Locate the cell with the specified text and output its (X, Y) center coordinate. 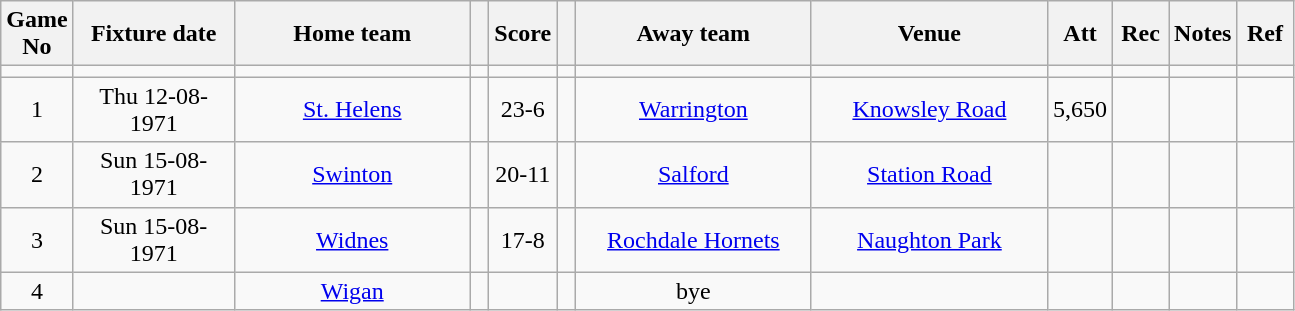
1 (37, 110)
Att (1080, 34)
St. Helens (352, 110)
bye (693, 291)
Ref (1265, 34)
Thu 12-08-1971 (154, 110)
Notes (1203, 34)
3 (37, 240)
Rec (1141, 34)
Score (523, 34)
Widnes (352, 240)
Home team (352, 34)
Rochdale Hornets (693, 240)
Swinton (352, 174)
4 (37, 291)
5,650 (1080, 110)
Warrington (693, 110)
2 (37, 174)
Venue (929, 34)
Away team (693, 34)
17-8 (523, 240)
23-6 (523, 110)
Fixture date (154, 34)
Station Road (929, 174)
20-11 (523, 174)
Wigan (352, 291)
Salford (693, 174)
Game No (37, 34)
Knowsley Road (929, 110)
Naughton Park (929, 240)
